Return the (X, Y) coordinate for the center point of the cell that contains the specified text.  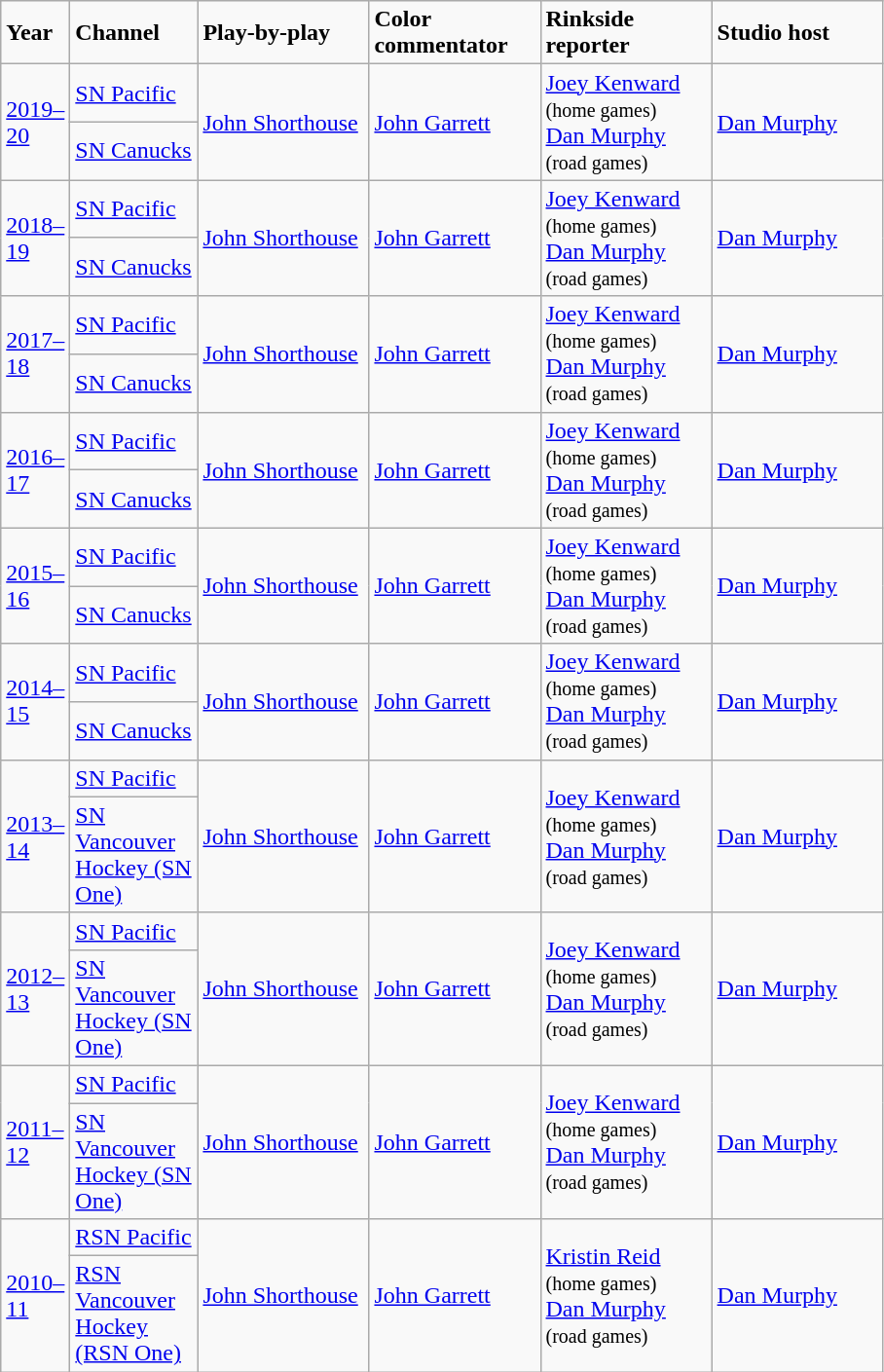
RSN Vancouver Hockey (RSN One) (134, 1315)
2011–12 (35, 1141)
Channel (134, 33)
Year (35, 33)
Studio host (797, 33)
Color commentator (455, 33)
2010–11 (35, 1295)
2013–14 (35, 835)
Play-by-play (283, 33)
Rinkside reporter (626, 33)
2019–20 (35, 123)
RSN Pacific (134, 1238)
2014–15 (35, 701)
2018–19 (35, 238)
Kristin Reid (home games)Dan Murphy (road games) (626, 1295)
2012–13 (35, 989)
2015–16 (35, 586)
2017–18 (35, 354)
2016–17 (35, 469)
